Scan for the cell matching the given text and deliver its [X, Y] coordinate at center. 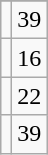
22 [30, 96]
16 [30, 58]
